Locate the cell with the specified text and output its [X, Y] center coordinate. 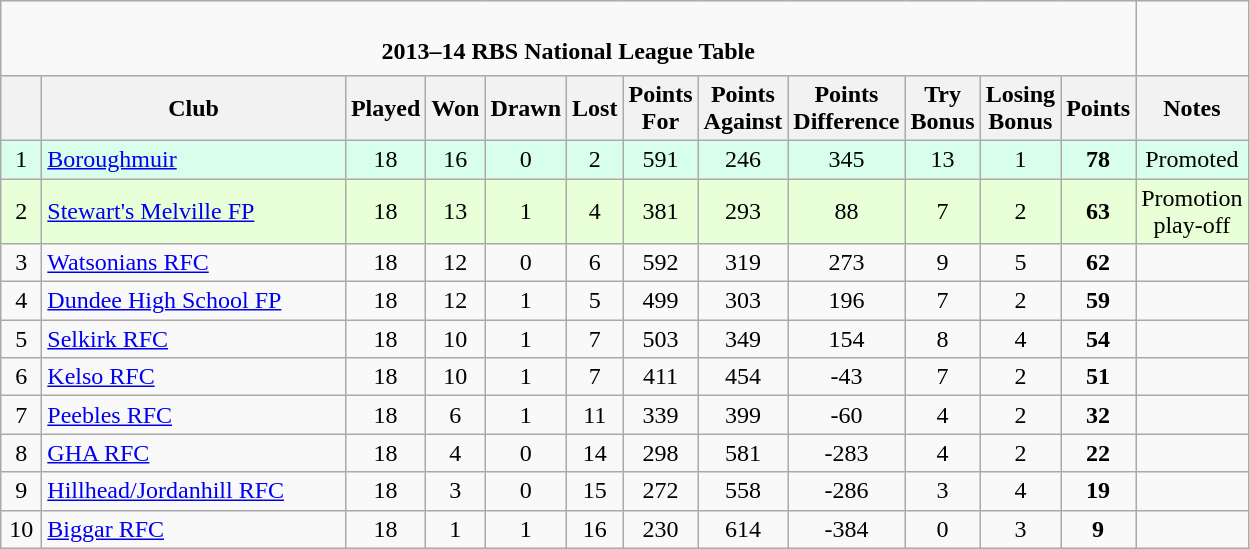
Kelso RFC [194, 377]
14 [595, 453]
15 [595, 491]
411 [660, 377]
-283 [846, 453]
Points [1098, 108]
Won [456, 108]
454 [743, 377]
381 [660, 210]
19 [1098, 491]
Hillhead/Jordanhill RFC [194, 491]
22 [1098, 453]
196 [846, 301]
345 [846, 159]
11 [595, 415]
Biggar RFC [194, 529]
614 [743, 529]
-60 [846, 415]
273 [846, 263]
-286 [846, 491]
293 [743, 210]
54 [1098, 339]
246 [743, 159]
154 [846, 339]
51 [1098, 377]
Club [194, 108]
Points Difference [846, 108]
Try Bonus [942, 108]
Points For [660, 108]
303 [743, 301]
399 [743, 415]
Lost [595, 108]
499 [660, 301]
-384 [846, 529]
63 [1098, 210]
Stewart's Melville FP [194, 210]
GHA RFC [194, 453]
349 [743, 339]
88 [846, 210]
78 [1098, 159]
503 [660, 339]
319 [743, 263]
298 [660, 453]
272 [660, 491]
Losing Bonus [1020, 108]
-43 [846, 377]
558 [743, 491]
Boroughmuir [194, 159]
59 [1098, 301]
581 [743, 453]
62 [1098, 263]
Peebles RFC [194, 415]
Points Against [743, 108]
Drawn [526, 108]
Selkirk RFC [194, 339]
Notes [1192, 108]
32 [1098, 415]
591 [660, 159]
Promoted [1192, 159]
339 [660, 415]
230 [660, 529]
Played [385, 108]
Promotion play-off [1192, 210]
Watsonians RFC [194, 263]
Dundee High School FP [194, 301]
592 [660, 263]
